Return (X, Y) of the center of cell containing provided text 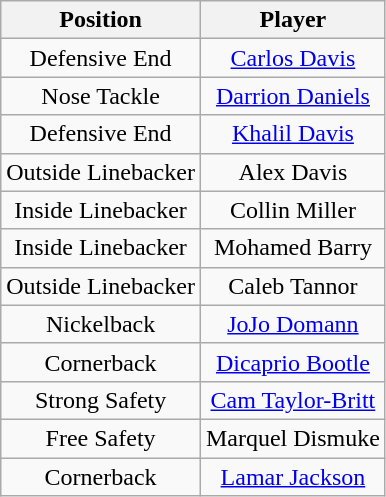
Alex Davis (292, 172)
Carlos Davis (292, 58)
Free Safety (101, 438)
Nickelback (101, 324)
Dicaprio Bootle (292, 362)
JoJo Domann (292, 324)
Khalil Davis (292, 134)
Cam Taylor-Britt (292, 400)
Marquel Dismuke (292, 438)
Mohamed Barry (292, 248)
Strong Safety (101, 400)
Darrion Daniels (292, 96)
Caleb Tannor (292, 286)
Collin Miller (292, 210)
Player (292, 20)
Position (101, 20)
Lamar Jackson (292, 477)
Nose Tackle (101, 96)
